Locate the cell with the specified text and output its (X, Y) center coordinate. 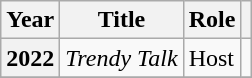
Role (212, 20)
2022 (30, 58)
Host (212, 58)
Year (30, 20)
Trendy Talk (122, 58)
Title (122, 20)
